Detect which cell encompasses the target text, then output its [x, y] center coordinate. 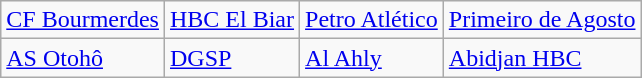
Petro Atlético [372, 20]
Primeiro de Agosto [542, 20]
Abidjan HBC [542, 58]
CF Bourmerdes [83, 20]
HBC El Biar [232, 20]
Al Ahly [372, 58]
AS Otohô [83, 58]
DGSP [232, 58]
